Return [X, Y] of the center of cell containing provided text 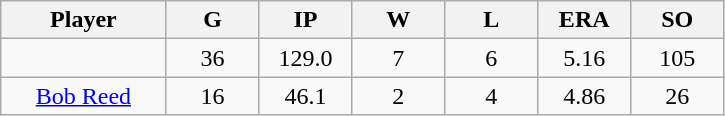
16 [212, 96]
SO [678, 20]
2 [398, 96]
105 [678, 58]
Bob Reed [84, 96]
G [212, 20]
6 [492, 58]
ERA [584, 20]
129.0 [306, 58]
26 [678, 96]
Player [84, 20]
IP [306, 20]
5.16 [584, 58]
W [398, 20]
4.86 [584, 96]
L [492, 20]
4 [492, 96]
7 [398, 58]
46.1 [306, 96]
36 [212, 58]
